Capture the cell that displays the provided text and extract its [X, Y] central coordinate. 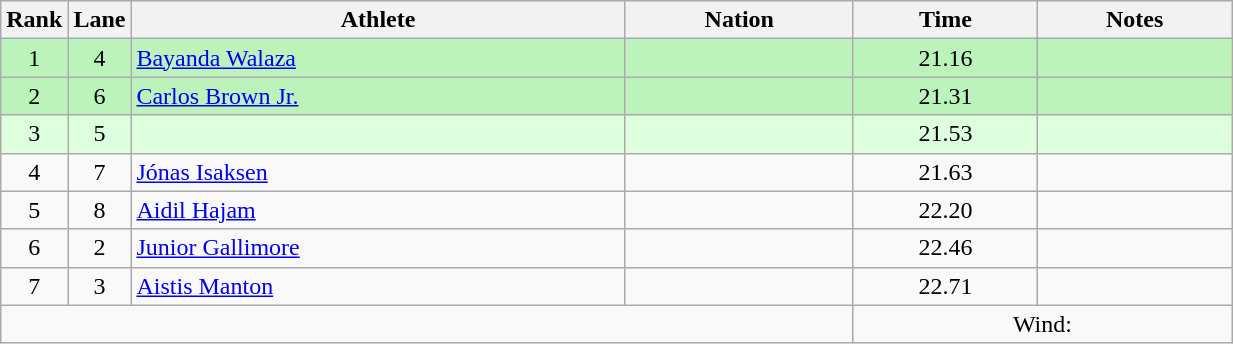
Junior Gallimore [378, 248]
Notes [1135, 20]
21.31 [945, 96]
22.71 [945, 286]
22.46 [945, 248]
Lane [100, 20]
21.53 [945, 134]
Time [945, 20]
21.16 [945, 58]
Rank [34, 20]
Carlos Brown Jr. [378, 96]
21.63 [945, 172]
Jónas Isaksen [378, 172]
8 [100, 210]
22.20 [945, 210]
Aistis Manton [378, 286]
Athlete [378, 20]
Nation [739, 20]
Wind: [1042, 324]
1 [34, 58]
Bayanda Walaza [378, 58]
Aidil Hajam [378, 210]
